Pinpoint the cell where the given text exists, returning its [x, y] midpoint coordinate. 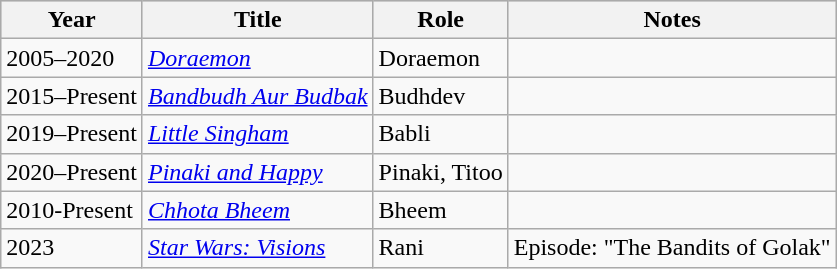
Role [440, 20]
Rani [440, 248]
Little Singham [258, 134]
2019–Present [72, 134]
Budhdev [440, 96]
2020–Present [72, 172]
Year [72, 20]
Notes [672, 20]
2023 [72, 248]
Babli [440, 134]
Episode: "The Bandits of Golak" [672, 248]
Pinaki, Titoo [440, 172]
2005–2020 [72, 58]
2010-Present [72, 210]
Star Wars: Visions [258, 248]
Bandbudh Aur Budbak [258, 96]
Title [258, 20]
Pinaki and Happy [258, 172]
Bheem [440, 210]
Chhota Bheem [258, 210]
2015–Present [72, 96]
